Find where the given text appears and provide that cell's center as (X, Y) coordinate. 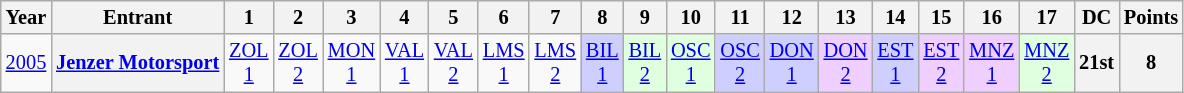
BIL1 (602, 63)
7 (555, 17)
LMS2 (555, 63)
6 (504, 17)
LMS1 (504, 63)
EST2 (941, 63)
Entrant (138, 17)
OSC1 (690, 63)
OSC2 (740, 63)
Points (1151, 17)
Jenzer Motorsport (138, 63)
21st (1096, 63)
14 (895, 17)
4 (404, 17)
ZOL2 (298, 63)
ZOL1 (248, 63)
3 (352, 17)
2005 (26, 63)
13 (846, 17)
MNZ1 (992, 63)
9 (646, 17)
12 (792, 17)
10 (690, 17)
Year (26, 17)
DC (1096, 17)
16 (992, 17)
VAL2 (454, 63)
1 (248, 17)
DON2 (846, 63)
DON1 (792, 63)
17 (1046, 17)
BIL2 (646, 63)
5 (454, 17)
2 (298, 17)
15 (941, 17)
MON1 (352, 63)
11 (740, 17)
MNZ2 (1046, 63)
EST1 (895, 63)
VAL1 (404, 63)
